Capture the cell that displays the provided text and extract its (x, y) central coordinate. 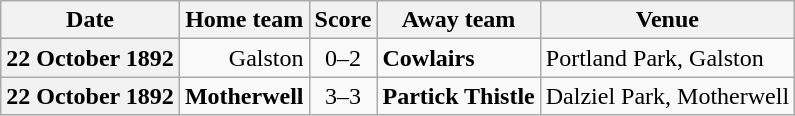
Date (90, 20)
Score (343, 20)
3–3 (343, 96)
Venue (667, 20)
Portland Park, Galston (667, 58)
Partick Thistle (458, 96)
Home team (244, 20)
Dalziel Park, Motherwell (667, 96)
Galston (244, 58)
Cowlairs (458, 58)
0–2 (343, 58)
Away team (458, 20)
Motherwell (244, 96)
